Return the (X, Y) coordinate for the center point of the cell that contains the specified text.  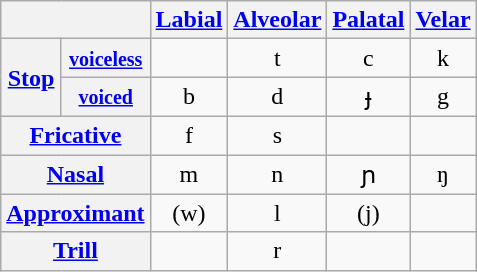
g (443, 97)
b (189, 97)
voiceless (106, 58)
Nasal (76, 174)
Labial (189, 20)
n (278, 174)
Alveolar (278, 20)
Palatal (368, 20)
Stop (32, 78)
s (278, 135)
c (368, 58)
r (278, 251)
ŋ (443, 174)
Velar (443, 20)
ɟ (368, 97)
f (189, 135)
ɲ (368, 174)
Fricative (76, 135)
k (443, 58)
(w) (189, 213)
m (189, 174)
Trill (76, 251)
Approximant (76, 213)
voiced (106, 97)
(j) (368, 213)
d (278, 97)
t (278, 58)
l (278, 213)
